Scan for the cell matching the given text and deliver its (X, Y) coordinate at center. 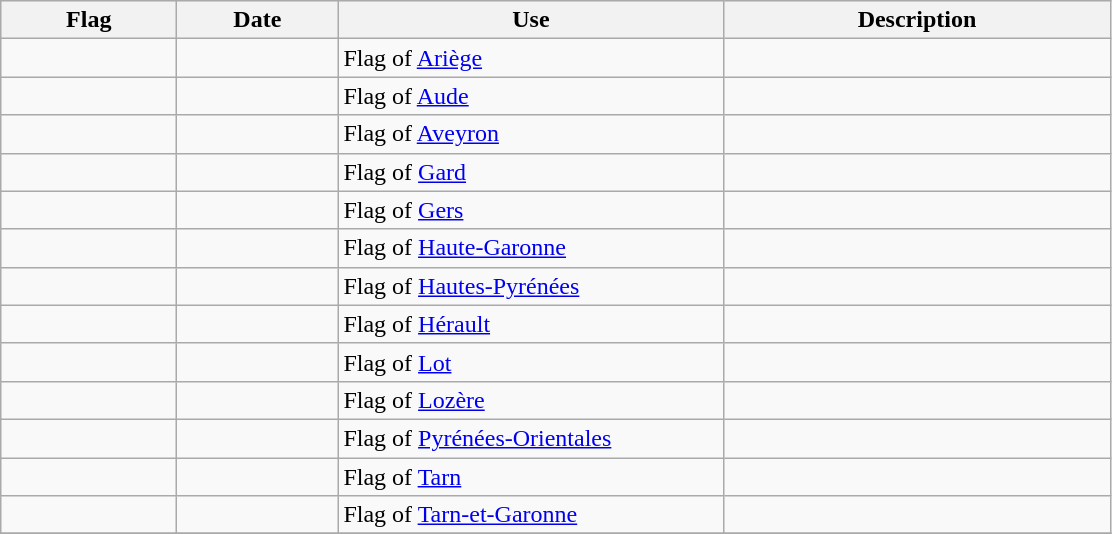
Flag of Lozère (531, 400)
Flag of Ariège (531, 58)
Description (917, 20)
Flag of Pyrénées-Orientales (531, 438)
Flag of Aude (531, 96)
Flag of Haute-Garonne (531, 248)
Flag of Tarn (531, 477)
Flag of Hérault (531, 324)
Flag of Tarn-et-Garonne (531, 515)
Flag of Lot (531, 362)
Use (531, 20)
Flag (89, 20)
Flag of Gard (531, 172)
Flag of Aveyron (531, 134)
Flag of Gers (531, 210)
Flag of Hautes-Pyrénées (531, 286)
Date (258, 20)
